Return [x, y] of the center of cell containing provided text 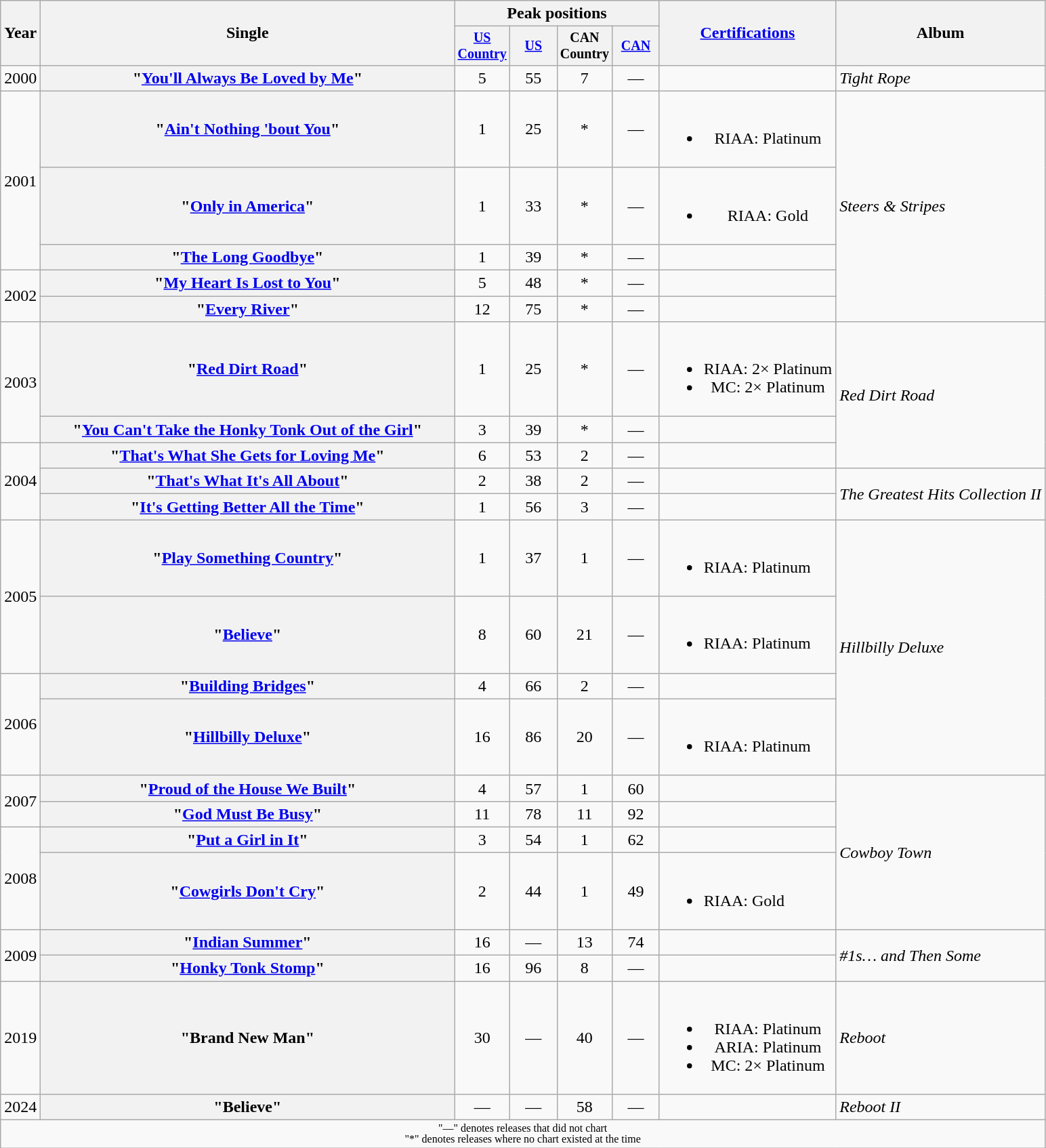
2001 [20, 180]
74 [635, 942]
Album [940, 33]
Single [248, 33]
CAN Country [585, 46]
57 [534, 788]
"Hillbilly Deluxe" [248, 737]
Steers & Stripes [940, 206]
"Put a Girl in It" [248, 840]
55 [534, 78]
2024 [20, 1107]
92 [635, 814]
2005 [20, 596]
"You Can't Take the Honky Tonk Out of the Girl" [248, 430]
49 [635, 890]
2003 [20, 382]
"Cowgirls Don't Cry" [248, 890]
86 [534, 737]
RIAA: 2× PlatinumMC: 2× Platinum [748, 369]
RIAA: PlatinumARIA: PlatinumMC: 2× Platinum [748, 1038]
"It's Getting Better All the Time" [248, 507]
"My Heart Is Lost to You" [248, 283]
13 [585, 942]
Year [20, 33]
2004 [20, 481]
"Honky Tonk Stomp" [248, 968]
"Ain't Nothing 'bout You" [248, 129]
12 [482, 309]
62 [635, 840]
33 [534, 206]
Cowboy Town [940, 853]
2007 [20, 801]
37 [534, 558]
CAN [635, 46]
"Red Dirt Road" [248, 369]
2008 [20, 878]
Tight Rope [940, 78]
Certifications [748, 33]
"That's What It's All About" [248, 481]
US [534, 46]
2009 [20, 955]
"Every River" [248, 309]
Reboot II [940, 1107]
20 [585, 737]
2019 [20, 1038]
66 [534, 686]
"—" denotes releases that did not chart"*" denotes releases where no chart existed at the time [523, 1134]
96 [534, 968]
21 [585, 634]
"Play Something Country" [248, 558]
"Building Bridges" [248, 686]
53 [534, 455]
2006 [20, 724]
"Only in America" [248, 206]
58 [585, 1107]
48 [534, 283]
54 [534, 840]
US Country [482, 46]
75 [534, 309]
44 [534, 890]
78 [534, 814]
"The Long Goodbye" [248, 257]
The Greatest Hits Collection II [940, 494]
6 [482, 455]
30 [482, 1038]
"Brand New Man" [248, 1038]
38 [534, 481]
56 [534, 507]
"Proud of the House We Built" [248, 788]
40 [585, 1038]
2002 [20, 296]
Hillbilly Deluxe [940, 648]
Peak positions [557, 14]
"You'll Always Be Loved by Me" [248, 78]
Reboot [940, 1038]
2000 [20, 78]
"That's What She Gets for Loving Me" [248, 455]
7 [585, 78]
"Indian Summer" [248, 942]
"God Must Be Busy" [248, 814]
Red Dirt Road [940, 395]
#1s… and Then Some [940, 955]
